Capture the cell that displays the provided text and extract its [X, Y] central coordinate. 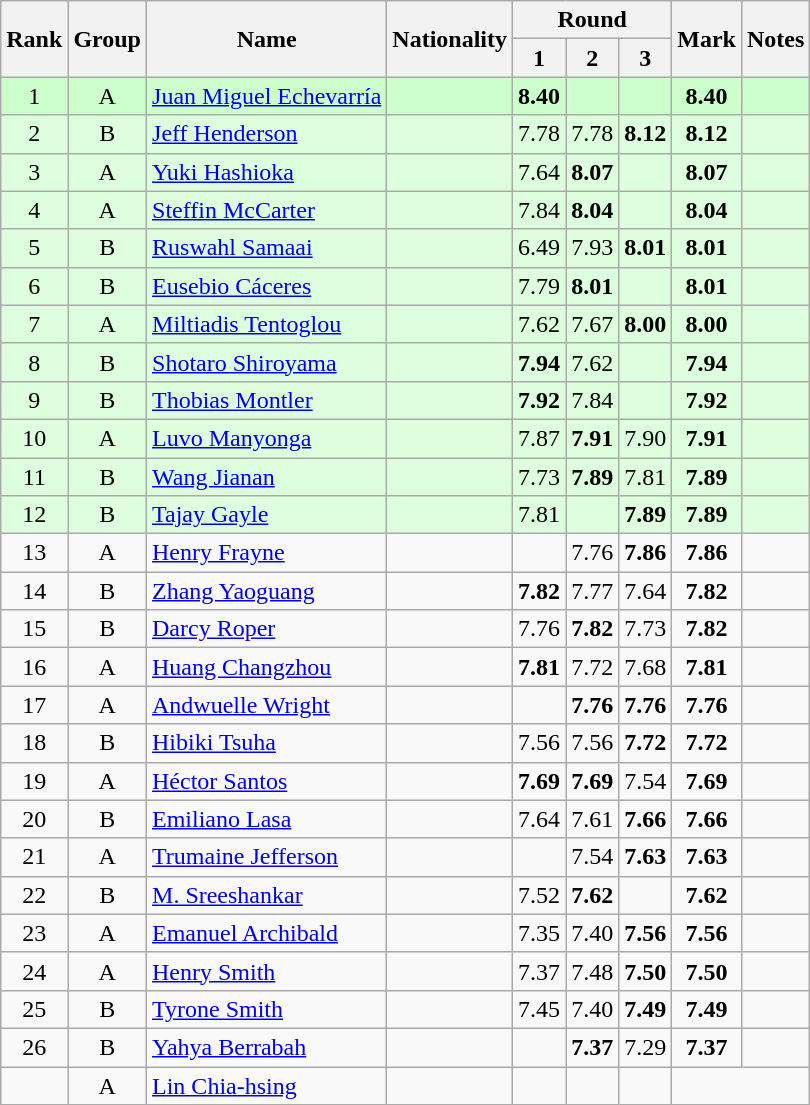
4 [34, 210]
Emiliano Lasa [267, 819]
Jeff Henderson [267, 134]
20 [34, 819]
5 [34, 248]
Miltiadis Tentoglou [267, 324]
17 [34, 705]
11 [34, 477]
7.48 [592, 971]
Mark [707, 39]
16 [34, 667]
Hibiki Tsuha [267, 743]
24 [34, 971]
7.68 [646, 667]
7.35 [540, 933]
26 [34, 1047]
14 [34, 591]
Group [108, 39]
Luvo Manyonga [267, 438]
Wang Jianan [267, 477]
7.45 [540, 1009]
Andwuelle Wright [267, 705]
23 [34, 933]
18 [34, 743]
9 [34, 400]
7.90 [646, 438]
Héctor Santos [267, 781]
Lin Chia-hsing [267, 1085]
7.79 [540, 286]
Henry Frayne [267, 553]
12 [34, 515]
7.52 [540, 895]
Trumaine Jefferson [267, 857]
7.77 [592, 591]
7.87 [540, 438]
19 [34, 781]
Yuki Hashioka [267, 172]
Thobias Montler [267, 400]
7.61 [592, 819]
Round [592, 20]
Juan Miguel Echevarría [267, 96]
7.29 [646, 1047]
Tajay Gayle [267, 515]
21 [34, 857]
13 [34, 553]
6.49 [540, 248]
Darcy Roper [267, 629]
25 [34, 1009]
22 [34, 895]
Yahya Berrabah [267, 1047]
Huang Changzhou [267, 667]
Zhang Yaoguang [267, 591]
7.67 [592, 324]
Tyrone Smith [267, 1009]
Steffin McCarter [267, 210]
Henry Smith [267, 971]
10 [34, 438]
Notes [775, 39]
15 [34, 629]
Nationality [450, 39]
Ruswahl Samaai [267, 248]
7 [34, 324]
Rank [34, 39]
Eusebio Cáceres [267, 286]
6 [34, 286]
Shotaro Shiroyama [267, 362]
Name [267, 39]
8 [34, 362]
Emanuel Archibald [267, 933]
7.93 [592, 248]
M. Sreeshankar [267, 895]
